From the cell containing the given text, extract its center point as (X, Y) coordinate. 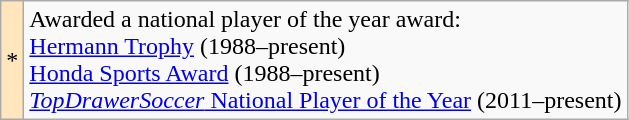
* (12, 60)
